From the cell containing the given text, extract its center point as (X, Y) coordinate. 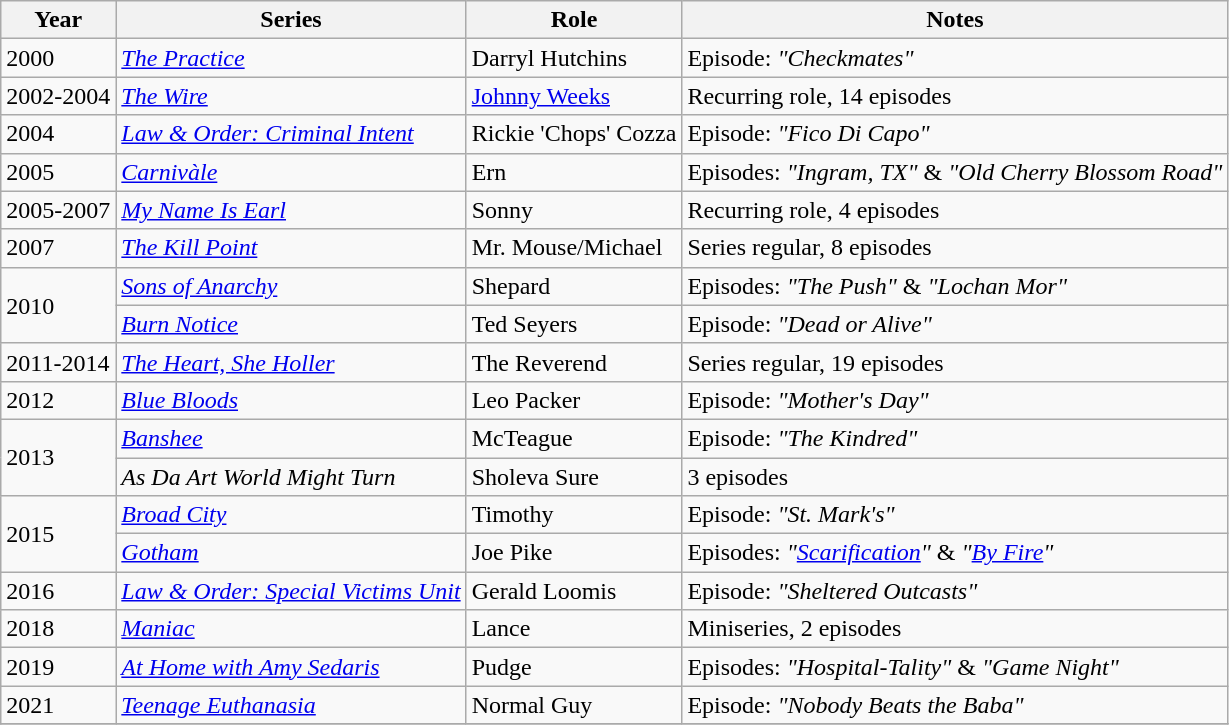
2011-2014 (58, 362)
Ted Seyers (574, 324)
Episode: "The Kindred" (955, 438)
Joe Pike (574, 553)
Recurring role, 14 episodes (955, 96)
2019 (58, 667)
Darryl Hutchins (574, 58)
2015 (58, 534)
Pudge (574, 667)
2012 (58, 400)
The Practice (291, 58)
Episodes: "Hospital-Tality" & "Game Night" (955, 667)
Teenage Euthanasia (291, 705)
3 episodes (955, 477)
2021 (58, 705)
Mr. Mouse/Michael (574, 248)
Episode: "Fico Di Capo" (955, 134)
Role (574, 20)
Ern (574, 172)
Law & Order: Special Victims Unit (291, 591)
Carnivàle (291, 172)
2013 (58, 457)
Blue Bloods (291, 400)
Episode: "St. Mark's" (955, 515)
2007 (58, 248)
Recurring role, 4 episodes (955, 210)
Burn Notice (291, 324)
Johnny Weeks (574, 96)
Sons of Anarchy (291, 286)
The Kill Point (291, 248)
Episodes: "Scarification" & "By Fire" (955, 553)
The Wire (291, 96)
Episode: "Mother's Day" (955, 400)
2005 (58, 172)
2005-2007 (58, 210)
Rickie 'Chops' Cozza (574, 134)
Episode: "Checkmates" (955, 58)
2016 (58, 591)
Broad City (291, 515)
2000 (58, 58)
Episode: "Nobody Beats the Baba" (955, 705)
Gerald Loomis (574, 591)
Gotham (291, 553)
Leo Packer (574, 400)
Timothy (574, 515)
Year (58, 20)
Series (291, 20)
2004 (58, 134)
2010 (58, 305)
McTeague (574, 438)
Notes (955, 20)
Series regular, 19 episodes (955, 362)
Banshee (291, 438)
Sonny (574, 210)
Episodes: "Ingram, TX" & "Old Cherry Blossom Road" (955, 172)
At Home with Amy Sedaris (291, 667)
Episode: "Dead or Alive" (955, 324)
2002-2004 (58, 96)
As Da Art World Might Turn (291, 477)
Series regular, 8 episodes (955, 248)
Shepard (574, 286)
Maniac (291, 629)
The Reverend (574, 362)
Lance (574, 629)
Episodes: "The Push" & "Lochan Mor" (955, 286)
Normal Guy (574, 705)
Episode: "Sheltered Outcasts" (955, 591)
The Heart, She Holler (291, 362)
Miniseries, 2 episodes (955, 629)
Sholeva Sure (574, 477)
2018 (58, 629)
My Name Is Earl (291, 210)
Law & Order: Criminal Intent (291, 134)
